Search for the cell housing the specified text and yield its (X, Y) center coordinate. 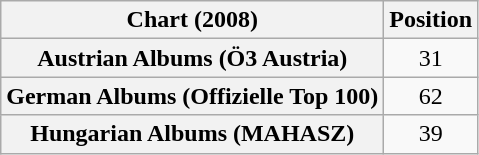
62 (431, 96)
Austrian Albums (Ö3 Austria) (192, 58)
31 (431, 58)
German Albums (Offizielle Top 100) (192, 96)
Hungarian Albums (MAHASZ) (192, 134)
Position (431, 20)
Chart (2008) (192, 20)
39 (431, 134)
